Search for the cell housing the specified text and yield its (X, Y) center coordinate. 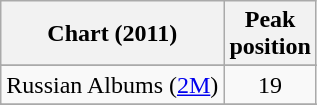
19 (270, 85)
Chart (2011) (112, 34)
Peakposition (270, 34)
Russian Albums (2M) (112, 85)
